Extract the [x, y] coordinate from the center of the cell holding the provided text.  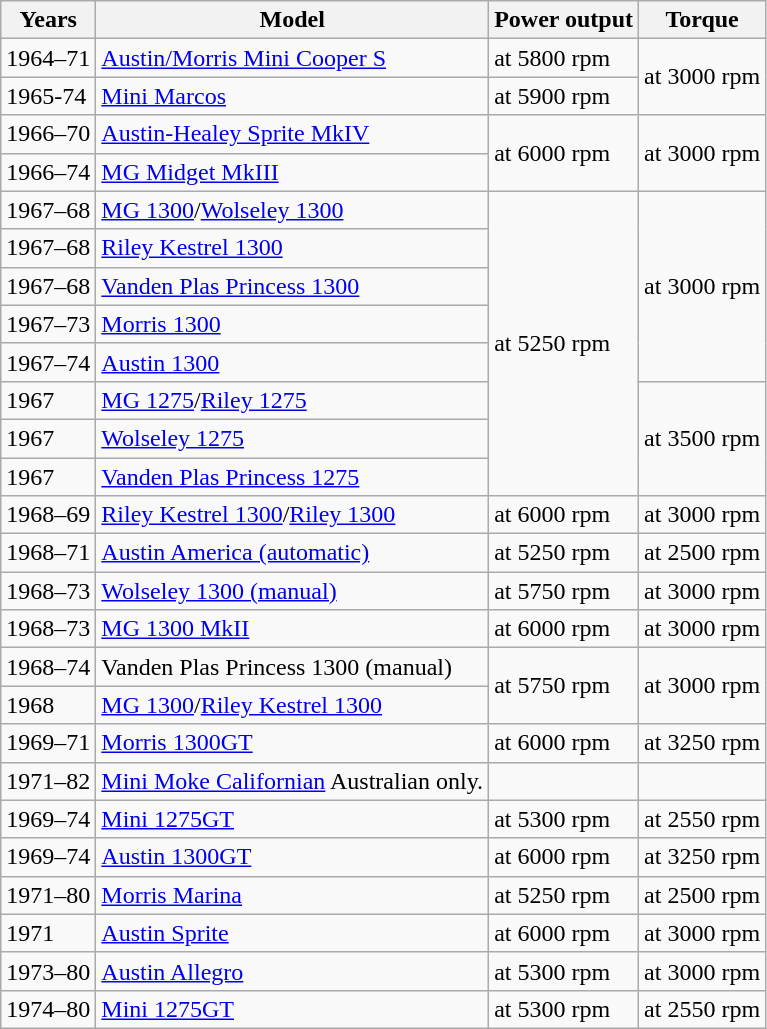
1966–74 [48, 172]
Austin/Morris Mini Cooper S [292, 58]
1971–82 [48, 781]
Torque [702, 20]
Morris Marina [292, 895]
Mini Moke Californian Australian only. [292, 781]
1968–69 [48, 515]
at 5800 rpm [564, 58]
MG 1300/Wolseley 1300 [292, 210]
Riley Kestrel 1300/Riley 1300 [292, 515]
1964–71 [48, 58]
Austin-Healey Sprite MkIV [292, 134]
at 3500 rpm [702, 438]
1971–80 [48, 895]
Power output [564, 20]
Morris 1300GT [292, 743]
Model [292, 20]
1965-74 [48, 96]
1968–71 [48, 553]
at 5900 rpm [564, 96]
Years [48, 20]
Mini Marcos [292, 96]
Wolseley 1275 [292, 438]
Austin Allegro [292, 971]
1967–73 [48, 324]
Austin America (automatic) [292, 553]
1967–74 [48, 362]
Vanden Plas Princess 1275 [292, 477]
1971 [48, 933]
1968 [48, 705]
1968–74 [48, 667]
1973–80 [48, 971]
Vanden Plas Princess 1300 [292, 286]
1966–70 [48, 134]
Austin 1300GT [292, 857]
Austin 1300 [292, 362]
Morris 1300 [292, 324]
1969–71 [48, 743]
MG 1275/Riley 1275 [292, 400]
1974–80 [48, 1009]
MG 1300/Riley Kestrel 1300 [292, 705]
Austin Sprite [292, 933]
Wolseley 1300 (manual) [292, 591]
Riley Kestrel 1300 [292, 248]
Vanden Plas Princess 1300 (manual) [292, 667]
MG Midget MkIII [292, 172]
MG 1300 MkII [292, 629]
